Search for the cell housing the specified text and yield its [x, y] center coordinate. 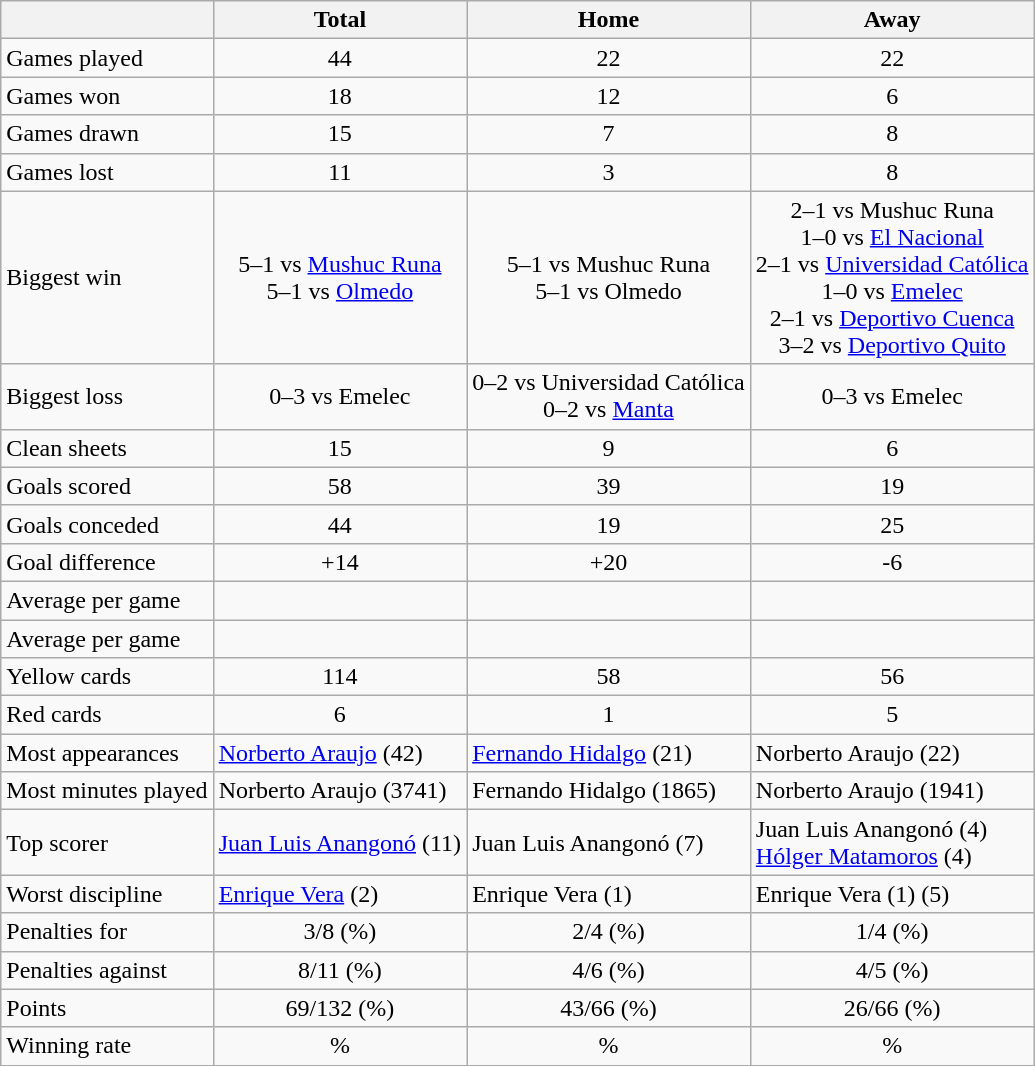
Goal difference [107, 562]
Games played [107, 58]
18 [340, 96]
43/66 (%) [609, 1008]
9 [609, 448]
Norberto Araujo (1941) [892, 791]
Away [892, 20]
Total [340, 20]
3/8 (%) [340, 932]
Penalties against [107, 970]
Yellow cards [107, 677]
8/11 (%) [340, 970]
2–1 vs Mushuc Runa1–0 vs El Nacional2–1 vs Universidad Católica1–0 vs Emelec2–1 vs Deportivo Cuenca3–2 vs Deportivo Quito [892, 278]
Winning rate [107, 1046]
2/4 (%) [609, 932]
39 [609, 486]
Clean sheets [107, 448]
Juan Luis Anangonó (11) [340, 842]
+14 [340, 562]
3 [609, 172]
4/5 (%) [892, 970]
7 [609, 134]
Top scorer [107, 842]
25 [892, 524]
Fernando Hidalgo (1865) [609, 791]
Fernando Hidalgo (21) [609, 753]
Games won [107, 96]
Enrique Vera (1) [609, 894]
-6 [892, 562]
Most minutes played [107, 791]
5 [892, 715]
Worst discipline [107, 894]
Games lost [107, 172]
Home [609, 20]
114 [340, 677]
69/132 (%) [340, 1008]
Juan Luis Anangonó (7) [609, 842]
1/4 (%) [892, 932]
Norberto Araujo (3741) [340, 791]
26/66 (%) [892, 1008]
Norberto Araujo (42) [340, 753]
11 [340, 172]
Biggest win [107, 278]
Points [107, 1008]
+20 [609, 562]
Most appearances [107, 753]
Goals conceded [107, 524]
4/6 (%) [609, 970]
0–2 vs Universidad Católica0–2 vs Manta [609, 396]
1 [609, 715]
Penalties for [107, 932]
56 [892, 677]
Enrique Vera (1) (5) [892, 894]
Goals scored [107, 486]
Games drawn [107, 134]
Norberto Araujo (22) [892, 753]
Juan Luis Anangonó (4) Hólger Matamoros (4) [892, 842]
Red cards [107, 715]
12 [609, 96]
Enrique Vera (2) [340, 894]
Biggest loss [107, 396]
